Return the [x, y] coordinate for the center point of the cell that contains the specified text.  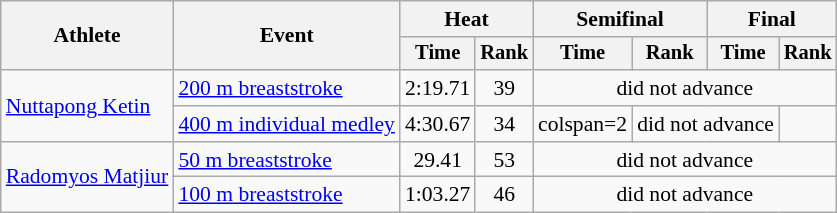
200 m breaststroke [286, 88]
2:19.71 [438, 88]
34 [504, 124]
Semifinal [620, 19]
50 m breaststroke [286, 160]
colspan=2 [582, 124]
Athlete [88, 36]
Heat [466, 19]
100 m breaststroke [286, 195]
Nuttapong Ketin [88, 106]
4:30.67 [438, 124]
53 [504, 160]
39 [504, 88]
1:03.27 [438, 195]
46 [504, 195]
Event [286, 36]
400 m individual medley [286, 124]
29.41 [438, 160]
Radomyos Matjiur [88, 178]
Final [772, 19]
